Locate the cell with the specified text and output its (x, y) center coordinate. 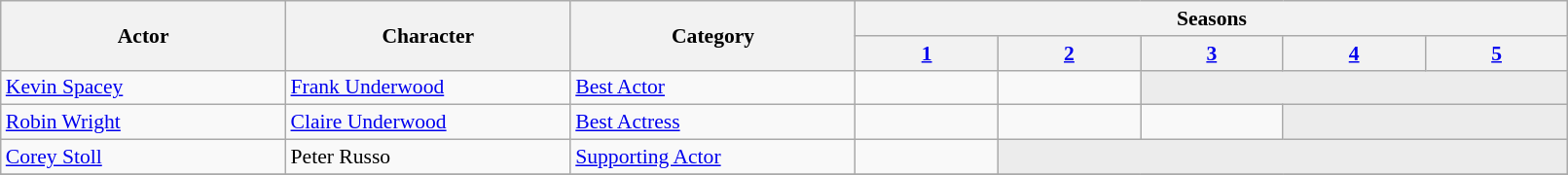
Claire Underwood (428, 122)
5 (1497, 53)
Frank Underwood (428, 87)
Robin Wright (144, 122)
Seasons (1212, 18)
1 (927, 53)
3 (1212, 53)
Best Actor (712, 87)
Peter Russo (428, 157)
Best Actress (712, 122)
2 (1069, 53)
Corey Stoll (144, 157)
Kevin Spacey (144, 87)
4 (1354, 53)
Actor (144, 35)
Category (712, 35)
Supporting Actor (712, 157)
Character (428, 35)
